Capture the cell that displays the provided text and extract its [x, y] central coordinate. 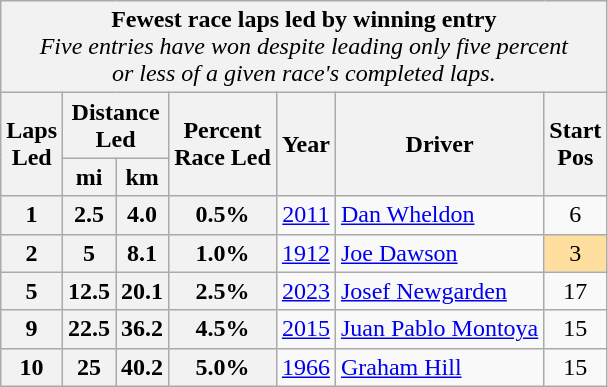
PercentRace Led [223, 144]
2015 [306, 329]
mi [90, 177]
3 [576, 253]
1.0% [223, 253]
Year [306, 144]
4.5% [223, 329]
40.2 [142, 367]
6 [576, 215]
17 [576, 291]
8.1 [142, 253]
1 [32, 215]
Joe Dawson [439, 253]
9 [32, 329]
22.5 [90, 329]
Graham Hill [439, 367]
2.5 [90, 215]
36.2 [142, 329]
25 [90, 367]
2023 [306, 291]
Dan Wheldon [439, 215]
4.0 [142, 215]
0.5% [223, 215]
5.0% [223, 367]
DistanceLed [116, 126]
Fewest race laps led by winning entryFive entries have won despite leading only five percentor less of a given race's completed laps. [304, 47]
Josef Newgarden [439, 291]
2 [32, 253]
12.5 [90, 291]
1912 [306, 253]
2.5% [223, 291]
2011 [306, 215]
10 [32, 367]
Driver [439, 144]
km [142, 177]
1966 [306, 367]
StartPos [576, 144]
20.1 [142, 291]
Juan Pablo Montoya [439, 329]
LapsLed [32, 144]
